Search for the cell housing the specified text and yield its [X, Y] center coordinate. 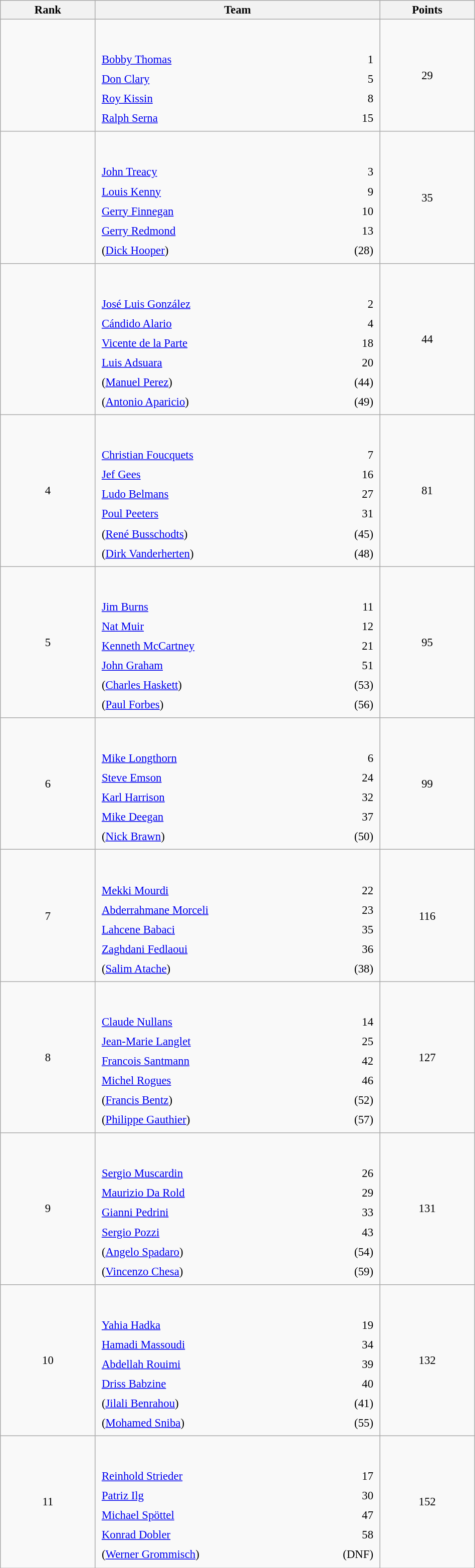
Jim Burns [209, 607]
Mike Longthorn [205, 758]
Sergio Muscardin 26 Maurizio Da Rold 29 Gianni Pedrini 33 Sergio Pozzi 43 (Angelo Spadaro) (54) (Vincenzo Chesa) (59) [238, 1209]
1 [352, 60]
Patriz Ilg [201, 1496]
(45) [349, 533]
Lahcene Babaci [212, 929]
Roy Kissin [212, 99]
Gianni Pedrini [207, 1213]
37 [344, 817]
99 [427, 784]
Jef Gees [209, 475]
Bobby Thomas 1 Don Clary 5 Roy Kissin 8 Ralph Serna 15 [238, 76]
81 [427, 491]
(Paul Forbes) [209, 705]
(59) [346, 1271]
Abderrahmane Morceli [212, 909]
51 [349, 665]
John Treacy 3 Louis Kenny 9 Gerry Finnegan 10 Gerry Redmond 13 (Dick Hooper) (28) [238, 198]
Mike Longthorn 6 Steve Emson 24 Karl Harrison 32 Mike Deegan 37 (Nick Brawn) (50) [238, 784]
José Luis González [209, 304]
Karl Harrison [205, 798]
(44) [348, 382]
15 [352, 118]
26 [346, 1173]
132 [427, 1360]
Mekki Mourdi 22 Abderrahmane Morceli 23 Lahcene Babaci 35 Zaghdani Fedlaoui 36 (Salim Atache) (38) [238, 915]
12 [349, 626]
Mekki Mourdi [212, 890]
(René Busschodts) [209, 533]
Vicente de la Parte [209, 343]
(38) [352, 968]
39 [347, 1364]
27 [349, 494]
Ralph Serna [212, 118]
152 [427, 1502]
(55) [347, 1423]
21 [349, 646]
(57) [348, 1120]
Ludo Belmans [209, 494]
Christian Foucquets 7 Jef Gees 16 Ludo Belmans 27 Poul Peeters 31 (René Busschodts) (45) (Dirk Vanderherten) (48) [238, 491]
42 [348, 1061]
Steve Emson [205, 777]
John Graham [209, 665]
Gerry Redmond [205, 231]
14 [348, 1022]
Sergio Muscardin [207, 1173]
Claude Nullans 14 Jean-Marie Langlet 25 Francois Santmann 42 Michel Rogues 46 (Francis Bentz) (52) (Philippe Gauthier) (57) [238, 1057]
131 [427, 1209]
(Charles Haskett) [209, 685]
Zaghdani Fedlaoui [212, 949]
95 [427, 642]
(41) [347, 1403]
116 [427, 915]
(Dick Hooper) [205, 250]
Bobby Thomas [212, 60]
(52) [348, 1100]
3 [344, 172]
Claude Nullans [209, 1022]
(50) [344, 837]
(Angelo Spadaro) [207, 1252]
Don Clary [212, 79]
(Mohamed Sniba) [207, 1423]
Francois Santmann [209, 1061]
(54) [346, 1252]
30 [341, 1496]
127 [427, 1057]
Poul Peeters [209, 514]
Cándido Alario [209, 323]
(28) [344, 250]
Rank [48, 10]
(Salim Atache) [212, 968]
Jean-Marie Langlet [209, 1042]
Louis Kenny [205, 191]
(49) [348, 402]
(Nick Brawn) [205, 837]
18 [348, 343]
22 [352, 890]
(53) [349, 685]
(Jilali Benrahou) [207, 1403]
43 [346, 1232]
Abdellah Rouimi [207, 1364]
40 [347, 1384]
Maurizio Da Rold [207, 1193]
John Treacy [205, 172]
16 [349, 475]
Yahia Hadka [207, 1325]
(Antonio Aparicio) [209, 402]
Team [238, 10]
Konrad Dobler [201, 1535]
2 [348, 304]
(Werner Grommisch) [201, 1554]
Yahia Hadka 19 Hamadi Massoudi 34 Abdellah Rouimi 39 Driss Babzine 40 (Jilali Benrahou) (41) (Mohamed Sniba) (55) [238, 1360]
Mike Deegan [205, 817]
(48) [349, 553]
(Francis Bentz) [209, 1100]
(Vincenzo Chesa) [207, 1271]
Reinhold Strieder 17 Patriz Ilg 30 Michael Spöttel 47 Konrad Dobler 58 (Werner Grommisch) (DNF) [238, 1502]
33 [346, 1213]
Luis Adsuara [209, 362]
47 [341, 1515]
(DNF) [341, 1554]
17 [341, 1476]
Christian Foucquets [209, 455]
13 [344, 231]
Hamadi Massoudi [207, 1344]
34 [347, 1344]
Points [427, 10]
36 [352, 949]
32 [344, 798]
25 [348, 1042]
46 [348, 1081]
Sergio Pozzi [207, 1232]
(Philippe Gauthier) [209, 1120]
José Luis González 2 Cándido Alario 4 Vicente de la Parte 18 Luis Adsuara 20 (Manuel Perez) (44) (Antonio Aparicio) (49) [238, 339]
58 [341, 1535]
20 [348, 362]
31 [349, 514]
Driss Babzine [207, 1384]
Nat Muir [209, 626]
Jim Burns 11 Nat Muir 12 Kenneth McCartney 21 John Graham 51 (Charles Haskett) (53) (Paul Forbes) (56) [238, 642]
(Dirk Vanderherten) [209, 553]
Michael Spöttel [201, 1515]
44 [427, 339]
(56) [349, 705]
Gerry Finnegan [205, 211]
Reinhold Strieder [201, 1476]
(Manuel Perez) [209, 382]
24 [344, 777]
19 [347, 1325]
Michel Rogues [209, 1081]
23 [352, 909]
Kenneth McCartney [209, 646]
